Find where the given text appears and provide that cell's center as (X, Y) coordinate. 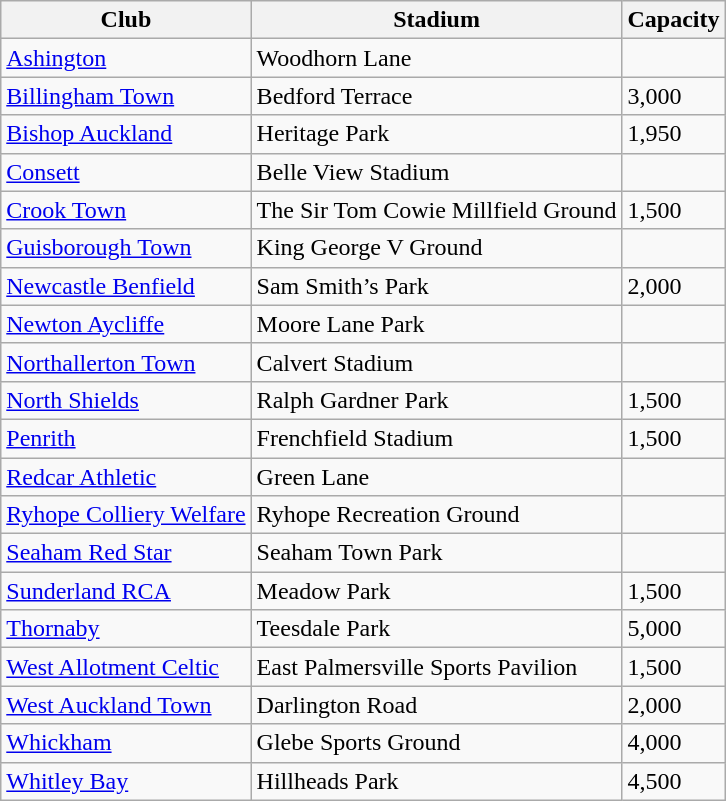
Bishop Auckland (126, 134)
Hillheads Park (436, 781)
Teesdale Park (436, 629)
Thornaby (126, 629)
North Shields (126, 400)
Ashington (126, 58)
Moore Lane Park (436, 324)
Heritage Park (436, 134)
Seaham Town Park (436, 553)
Meadow Park (436, 591)
East Palmersville Sports Pavilion (436, 667)
Capacity (674, 20)
Ralph Gardner Park (436, 400)
Crook Town (126, 210)
Northallerton Town (126, 362)
Sunderland RCA (126, 591)
Belle View Stadium (436, 172)
Green Lane (436, 477)
Darlington Road (436, 705)
3,000 (674, 96)
Frenchfield Stadium (436, 438)
Glebe Sports Ground (436, 743)
The Sir Tom Cowie Millfield Ground (436, 210)
Club (126, 20)
Stadium (436, 20)
Redcar Athletic (126, 477)
Newton Aycliffe (126, 324)
Whickham (126, 743)
Woodhorn Lane (436, 58)
Calvert Stadium (436, 362)
King George V Ground (436, 248)
Sam Smith’s Park (436, 286)
Seaham Red Star (126, 553)
1,950 (674, 134)
Consett (126, 172)
Penrith (126, 438)
4,000 (674, 743)
West Allotment Celtic (126, 667)
4,500 (674, 781)
Billingham Town (126, 96)
Whitley Bay (126, 781)
Bedford Terrace (436, 96)
5,000 (674, 629)
Ryhope Recreation Ground (436, 515)
Guisborough Town (126, 248)
Ryhope Colliery Welfare (126, 515)
Newcastle Benfield (126, 286)
West Auckland Town (126, 705)
